Return [X, Y] of the center of cell containing provided text 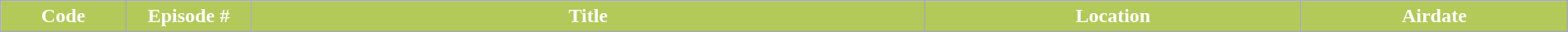
Code [64, 16]
Episode # [189, 16]
Location [1113, 16]
Airdate [1434, 16]
Title [589, 16]
